Search for the cell housing the specified text and yield its (X, Y) center coordinate. 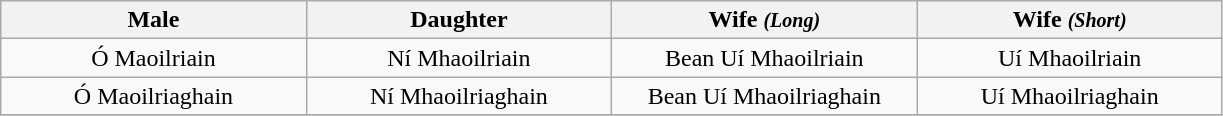
Bean Uí Mhaoilriain (764, 58)
Ní Mhaoilriaghain (458, 96)
Ní Mhaoilriain (458, 58)
Male (154, 20)
Bean Uí Mhaoilriaghain (764, 96)
Wife (Long) (764, 20)
Wife (Short) (1070, 20)
Daughter (458, 20)
Ó Maoilriain (154, 58)
Ó Maoilriaghain (154, 96)
Uí Mhaoilriain (1070, 58)
Uí Mhaoilriaghain (1070, 96)
